For the text-containing cell, return its midpoint in (X, Y) coordinate format. 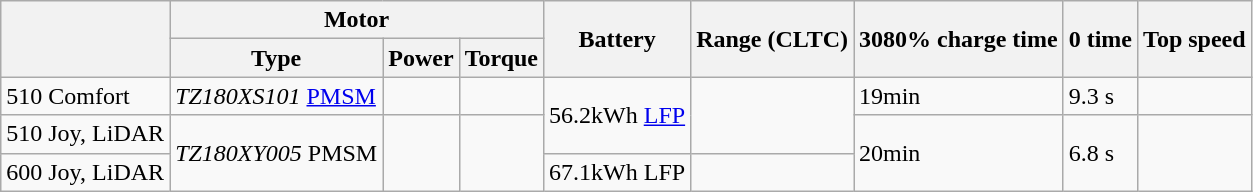
56.2kWh LFP (618, 115)
67.1kWh LFP (618, 172)
510 Joy, LiDAR (86, 134)
600 Joy, LiDAR (86, 172)
Torque (501, 58)
19min (959, 96)
6.8 s (1100, 153)
Power (421, 58)
3080% charge time (959, 39)
510 Comfort (86, 96)
Top speed (1195, 39)
20min (959, 153)
TZ180XY005 PMSM (276, 153)
TZ180XS101 PMSM (276, 96)
Battery (618, 39)
Motor (357, 20)
Type (276, 58)
9.3 s (1100, 96)
Range (CLTC) (772, 39)
0 time (1100, 39)
